Detect which cell encompasses the target text, then output its (X, Y) center coordinate. 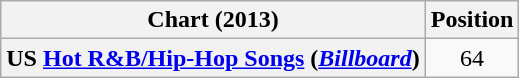
US Hot R&B/Hip-Hop Songs (Billboard) (213, 58)
Position (472, 20)
Chart (2013) (213, 20)
64 (472, 58)
